Capture the cell that displays the provided text and extract its [x, y] central coordinate. 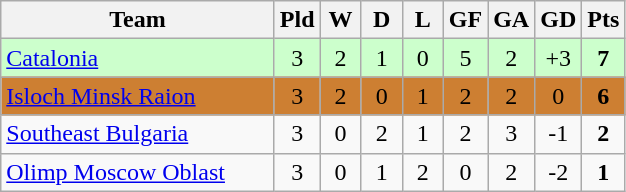
-2 [558, 172]
Southeast Bulgaria [138, 134]
GA [512, 20]
W [340, 20]
GD [558, 20]
Olimp Moscow Oblast [138, 172]
L [422, 20]
Pld [297, 20]
Isloch Minsk Raion [138, 96]
Team [138, 20]
5 [465, 58]
-1 [558, 134]
Catalonia [138, 58]
6 [604, 96]
GF [465, 20]
7 [604, 58]
+3 [558, 58]
D [382, 20]
Pts [604, 20]
